For the text-containing cell, return its midpoint in (x, y) coordinate format. 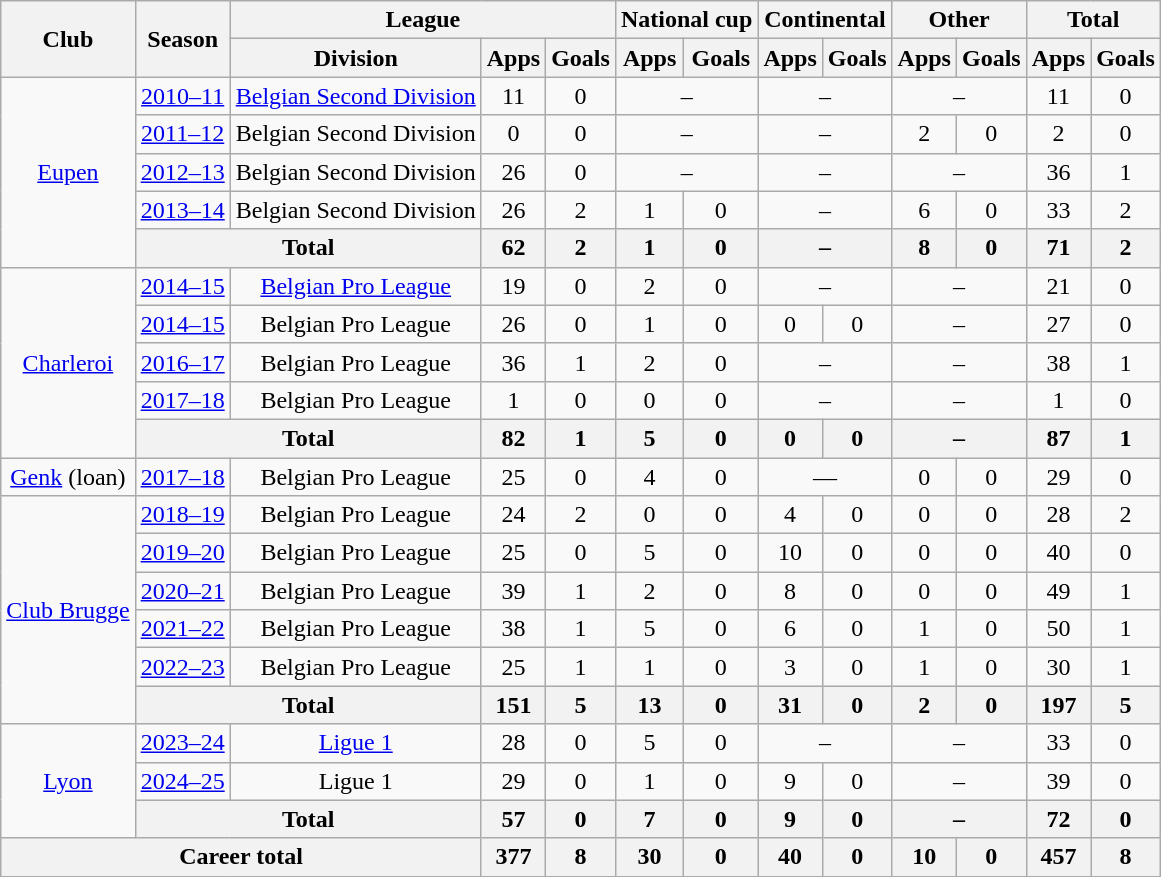
2016–17 (182, 362)
377 (513, 857)
Career total (241, 857)
7 (649, 819)
50 (1058, 629)
24 (513, 515)
2013–14 (182, 210)
19 (513, 286)
2021–22 (182, 629)
31 (790, 705)
2020–21 (182, 591)
13 (649, 705)
2024–25 (182, 781)
3 (790, 667)
National cup (686, 20)
Club (68, 39)
2018–19 (182, 515)
Eupen (68, 172)
Season (182, 39)
Genk (loan) (68, 477)
Club Brugge (68, 610)
2023–24 (182, 743)
197 (1058, 705)
League (422, 20)
2022–23 (182, 667)
2019–20 (182, 553)
2010–11 (182, 96)
2011–12 (182, 134)
Charleroi (68, 362)
Lyon (68, 781)
57 (513, 819)
82 (513, 438)
27 (1058, 324)
71 (1058, 248)
87 (1058, 438)
Continental (825, 20)
21 (1058, 286)
62 (513, 248)
Other (959, 20)
72 (1058, 819)
— (825, 477)
151 (513, 705)
Division (356, 58)
2012–13 (182, 172)
49 (1058, 591)
457 (1058, 857)
